Determine the [x, y] coordinate at the center of the cell enclosing the given text.  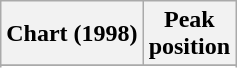
Peakposition [189, 34]
Chart (1998) [72, 34]
